Search for the cell housing the specified text and yield its [X, Y] center coordinate. 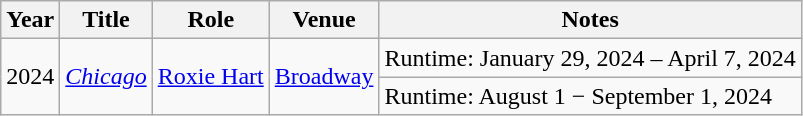
Role [210, 20]
Roxie Hart [210, 77]
2024 [30, 77]
Chicago [106, 77]
Venue [324, 20]
Notes [590, 20]
Year [30, 20]
Runtime: January 29, 2024 – April 7, 2024 [590, 58]
Broadway [324, 77]
Runtime: August 1 − September 1, 2024 [590, 96]
Title [106, 20]
